From the cell containing the given text, extract its center point as (x, y) coordinate. 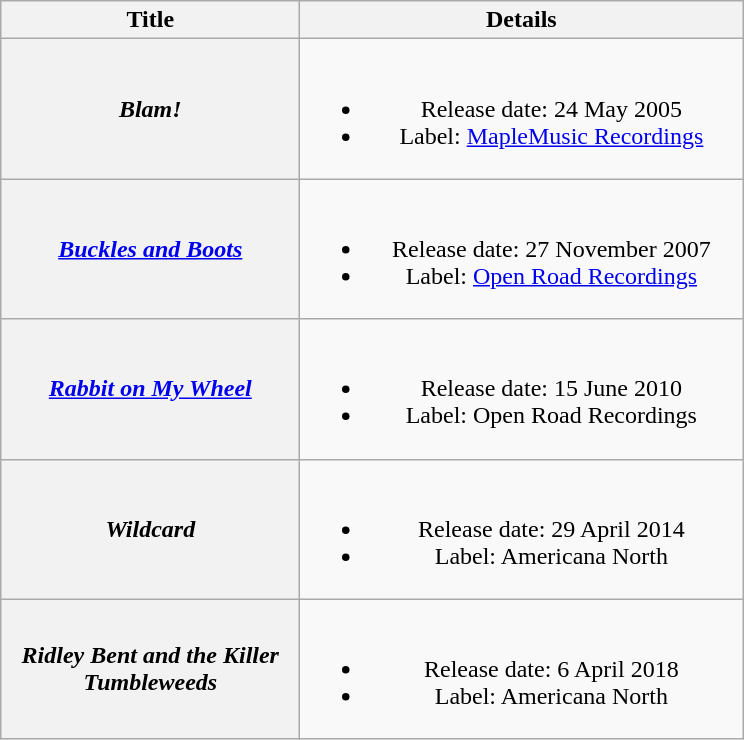
Rabbit on My Wheel (150, 389)
Details (522, 20)
Release date: 6 April 2018Label: Americana North (522, 669)
Release date: 24 May 2005Label: MapleMusic Recordings (522, 109)
Wildcard (150, 529)
Title (150, 20)
Release date: 27 November 2007Label: Open Road Recordings (522, 249)
Buckles and Boots (150, 249)
Release date: 29 April 2014Label: Americana North (522, 529)
Ridley Bent and the Killer Tumbleweeds (150, 669)
Release date: 15 June 2010Label: Open Road Recordings (522, 389)
Blam! (150, 109)
